Output the [x, y] coordinate of the center of the cell containing the given text.  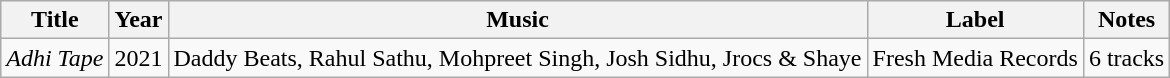
Music [518, 20]
Title [55, 20]
Adhi Tape [55, 58]
Year [138, 20]
Notes [1126, 20]
2021 [138, 58]
Daddy Beats, Rahul Sathu, Mohpreet Singh, Josh Sidhu, Jrocs & Shaye [518, 58]
Label [975, 20]
Fresh Media Records [975, 58]
6 tracks [1126, 58]
